Find where the given text appears and provide that cell's center as [x, y] coordinate. 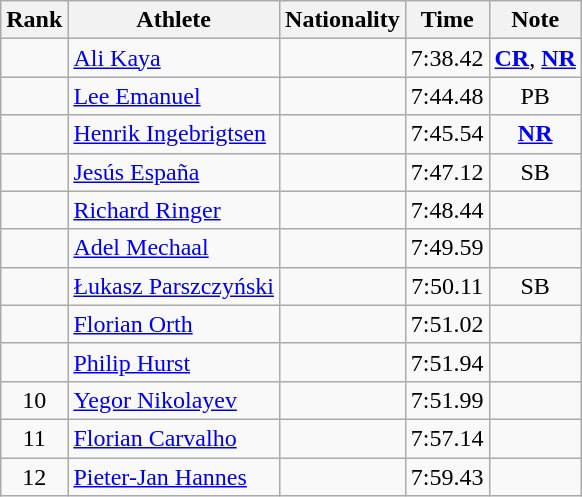
Yegor Nikolayev [174, 400]
7:49.59 [447, 248]
12 [34, 477]
Philip Hurst [174, 362]
Florian Orth [174, 324]
Richard Ringer [174, 210]
7:51.99 [447, 400]
Jesús España [174, 172]
Time [447, 20]
7:51.02 [447, 324]
Lee Emanuel [174, 96]
Ali Kaya [174, 58]
11 [34, 438]
7:47.12 [447, 172]
Rank [34, 20]
Note [535, 20]
7:51.94 [447, 362]
7:44.48 [447, 96]
PB [535, 96]
7:38.42 [447, 58]
Nationality [343, 20]
CR, NR [535, 58]
7:48.44 [447, 210]
Pieter-Jan Hannes [174, 477]
7:59.43 [447, 477]
Henrik Ingebrigtsen [174, 134]
Łukasz Parszczyński [174, 286]
Adel Mechaal [174, 248]
7:57.14 [447, 438]
NR [535, 134]
7:45.54 [447, 134]
Florian Carvalho [174, 438]
Athlete [174, 20]
7:50.11 [447, 286]
10 [34, 400]
